Identify which cell holds the provided text, then report its (X, Y) central coordinate. 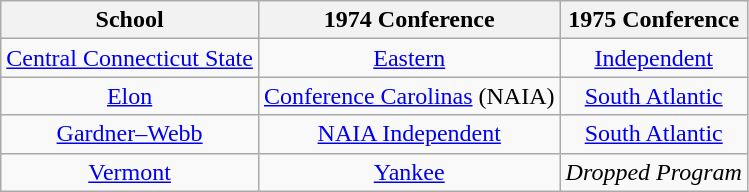
Gardner–Webb (130, 134)
Yankee (409, 172)
Eastern (409, 58)
School (130, 20)
NAIA Independent (409, 134)
Dropped Program (654, 172)
Central Connecticut State (130, 58)
Independent (654, 58)
Elon (130, 96)
1974 Conference (409, 20)
Vermont (130, 172)
1975 Conference (654, 20)
Conference Carolinas (NAIA) (409, 96)
